Determine the (x, y) coordinate at the center of the cell enclosing the given text.  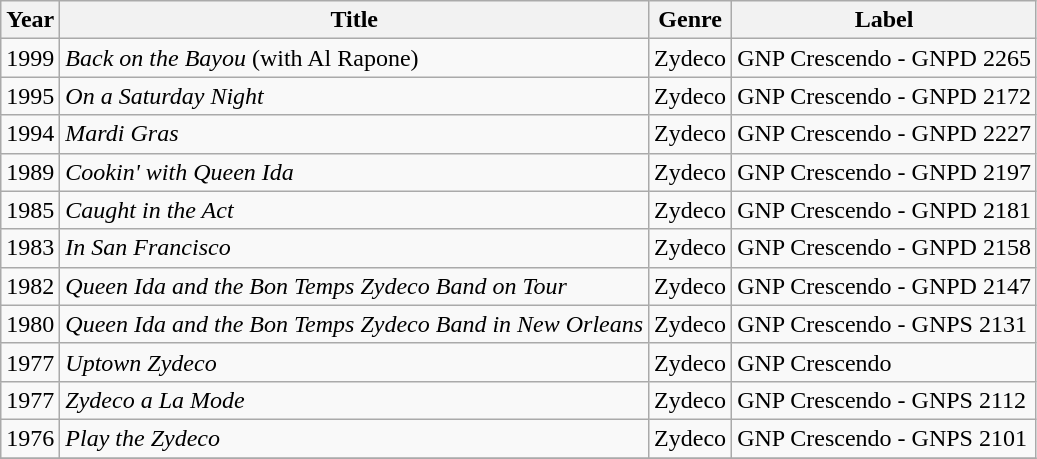
Uptown Zydeco (354, 362)
Year (30, 20)
1983 (30, 248)
1980 (30, 324)
1976 (30, 438)
Mardi Gras (354, 134)
Cookin' with Queen Ida (354, 172)
1995 (30, 96)
Zydeco a La Mode (354, 400)
1982 (30, 286)
1989 (30, 172)
GNP Crescendo (884, 362)
GNP Crescendo - GNPD 2147 (884, 286)
1985 (30, 210)
On a Saturday Night (354, 96)
In San Francisco (354, 248)
Back on the Bayou (with Al Rapone) (354, 58)
1994 (30, 134)
GNP Crescendo - GNPD 2172 (884, 96)
Caught in the Act (354, 210)
Genre (690, 20)
GNP Crescendo - GNPS 2101 (884, 438)
GNP Crescendo - GNPS 2131 (884, 324)
1999 (30, 58)
GNP Crescendo - GNPD 2265 (884, 58)
GNP Crescendo - GNPD 2181 (884, 210)
Queen Ida and the Bon Temps Zydeco Band in New Orleans (354, 324)
GNP Crescendo - GNPD 2197 (884, 172)
GNP Crescendo - GNPD 2158 (884, 248)
Queen Ida and the Bon Temps Zydeco Band on Tour (354, 286)
GNP Crescendo - GNPS 2112 (884, 400)
GNP Crescendo - GNPD 2227 (884, 134)
Play the Zydeco (354, 438)
Title (354, 20)
Label (884, 20)
